For the text-containing cell, return its midpoint in [X, Y] coordinate format. 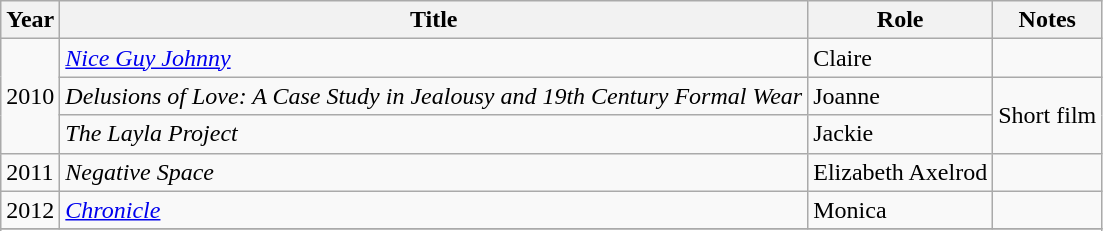
The Layla Project [434, 134]
Joanne [900, 96]
2011 [30, 172]
Nice Guy Johnny [434, 58]
2010 [30, 96]
Jackie [900, 134]
Delusions of Love: A Case Study in Jealousy and 19th Century Formal Wear [434, 96]
Monica [900, 210]
Claire [900, 58]
Notes [1048, 20]
Elizabeth Axelrod [900, 172]
2012 [30, 210]
Role [900, 20]
Year [30, 20]
Title [434, 20]
Negative Space [434, 172]
Short film [1048, 115]
Chronicle [434, 210]
